Return the [x, y] coordinate for the center point of the cell that contains the specified text.  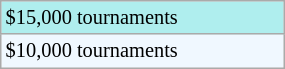
$15,000 tournaments [142, 17]
$10,000 tournaments [142, 51]
